Identify which cell holds the provided text, then report its [X, Y] central coordinate. 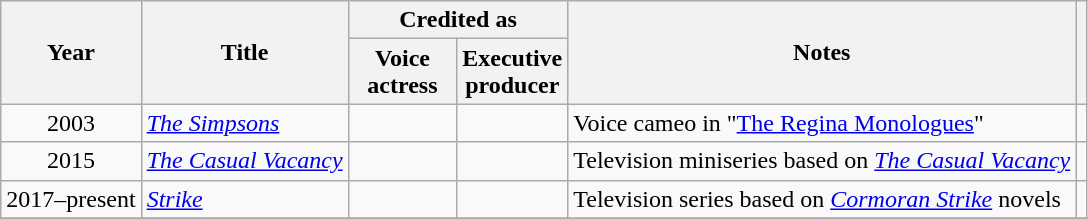
Voice cameo in "The Regina Monologues" [822, 123]
Notes [822, 52]
Credited as [458, 20]
Strike [244, 199]
Year [71, 52]
Executive producer [512, 72]
The Casual Vacancy [244, 161]
Title [244, 52]
2003 [71, 123]
Television series based on Cormoran Strike novels [822, 199]
Television miniseries based on The Casual Vacancy [822, 161]
Voice actress [402, 72]
The Simpsons [244, 123]
2015 [71, 161]
2017–present [71, 199]
